Extract the [x, y] coordinate from the center of the cell holding the provided text.  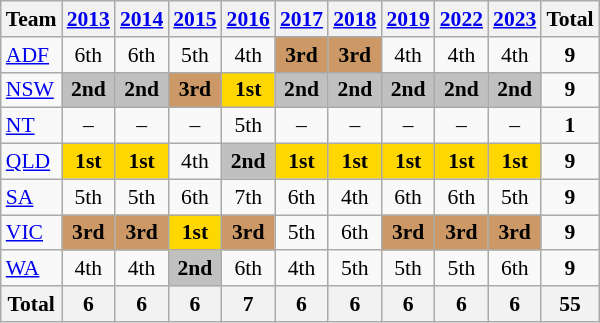
7th [248, 197]
2014 [142, 19]
ADF [32, 55]
2017 [302, 19]
2016 [248, 19]
NT [32, 126]
1 [570, 126]
2013 [88, 19]
2018 [354, 19]
WA [32, 269]
Team [32, 19]
QLD [32, 162]
SA [32, 197]
2015 [194, 19]
NSW [32, 90]
2019 [408, 19]
7 [248, 304]
2022 [462, 19]
2023 [514, 19]
VIC [32, 233]
55 [570, 304]
